Detect which cell encompasses the target text, then output its [x, y] center coordinate. 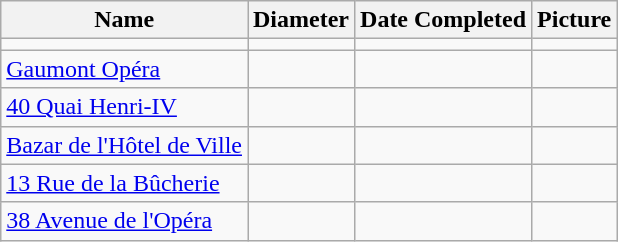
Gaumont Opéra [124, 69]
Picture [574, 20]
Diameter [302, 20]
40 Quai Henri-IV [124, 107]
38 Avenue de l'Opéra [124, 221]
Name [124, 20]
Date Completed [444, 20]
Bazar de l'Hôtel de Ville [124, 145]
13 Rue de la Bûcherie [124, 183]
